Detect which cell encompasses the target text, then output its [x, y] center coordinate. 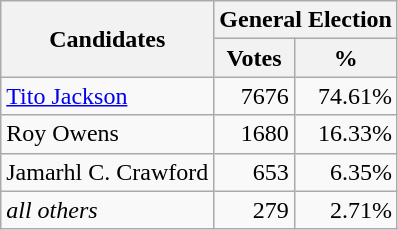
2.71% [346, 210]
74.61% [346, 96]
Candidates [108, 39]
all others [108, 210]
6.35% [346, 172]
Jamarhl C. Crawford [108, 172]
Roy Owens [108, 134]
7676 [254, 96]
Tito Jackson [108, 96]
Votes [254, 58]
653 [254, 172]
1680 [254, 134]
16.33% [346, 134]
279 [254, 210]
General Election [306, 20]
% [346, 58]
